Capture the cell that displays the provided text and extract its (X, Y) central coordinate. 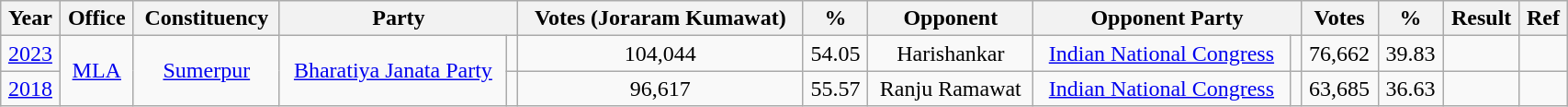
76,662 (1339, 53)
55.57 (836, 89)
Harishankar (951, 53)
Year (30, 18)
MLA (96, 71)
63,685 (1339, 89)
Votes (1339, 18)
Party (399, 18)
2023 (30, 53)
104,044 (660, 53)
39.83 (1411, 53)
Constituency (206, 18)
Office (96, 18)
Ref (1543, 18)
2018 (30, 89)
Votes (Joraram Kumawat) (660, 18)
Result (1481, 18)
Opponent Party (1167, 18)
Sumerpur (206, 71)
Bharatiya Janata Party (393, 71)
36.63 (1411, 89)
Ranju Ramawat (951, 89)
96,617 (660, 89)
54.05 (836, 53)
Opponent (951, 18)
